Pinpoint the cell where the given text exists, returning its (x, y) midpoint coordinate. 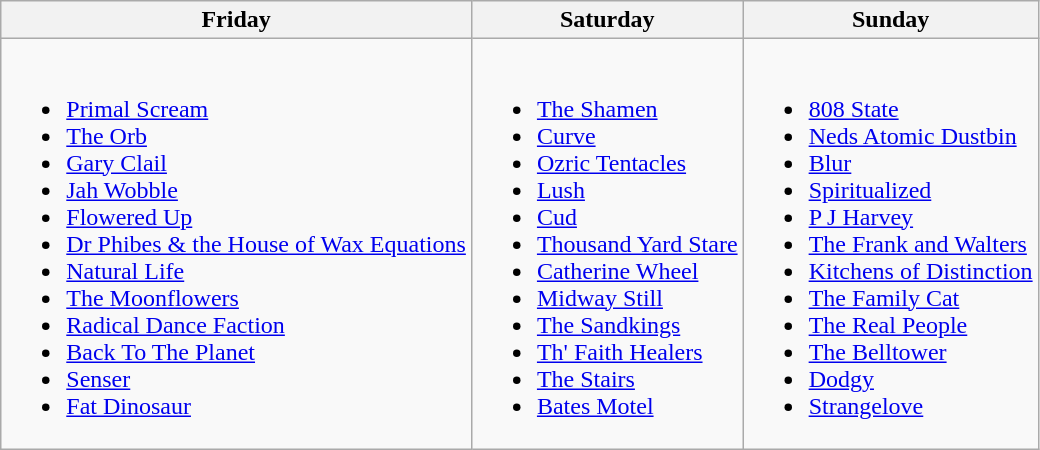
The ShamenCurveOzric TentaclesLushCudThousand Yard StareCatherine WheelMidway StillThe SandkingsTh' Faith HealersThe StairsBates Motel (607, 244)
Saturday (607, 20)
Sunday (890, 20)
Friday (236, 20)
